For the text-containing cell, return its midpoint in (X, Y) coordinate format. 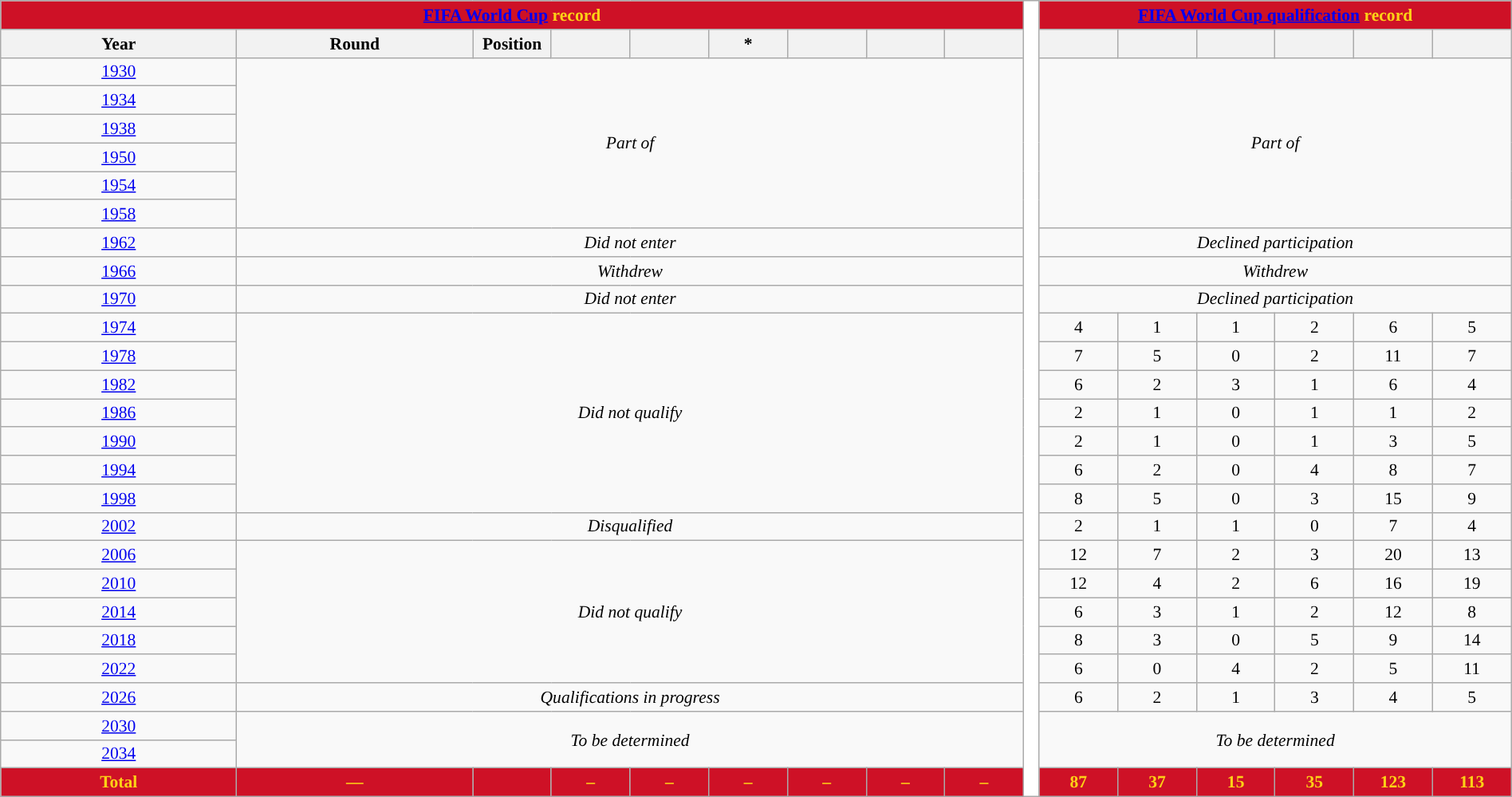
1954 (119, 186)
1950 (119, 157)
2002 (119, 527)
Year (119, 44)
20 (1394, 555)
— (355, 783)
1938 (119, 129)
13 (1472, 555)
1934 (119, 101)
2014 (119, 612)
Position (512, 44)
2010 (119, 584)
Disqualified (630, 527)
FIFA World Cup record (512, 15)
1970 (119, 299)
Qualifications in progress (630, 697)
1998 (119, 499)
FIFA World Cup qualification record (1275, 15)
16 (1394, 584)
123 (1394, 783)
1930 (119, 72)
19 (1472, 584)
2026 (119, 697)
2006 (119, 555)
2030 (119, 726)
1966 (119, 271)
87 (1078, 783)
1986 (119, 413)
2034 (119, 754)
Total (119, 783)
1962 (119, 243)
2022 (119, 669)
35 (1314, 783)
1974 (119, 328)
Round (355, 44)
1982 (119, 385)
1978 (119, 357)
1994 (119, 470)
* (748, 44)
1990 (119, 442)
1958 (119, 215)
14 (1472, 641)
2018 (119, 641)
113 (1472, 783)
37 (1158, 783)
